For the text-containing cell, return its midpoint in (x, y) coordinate format. 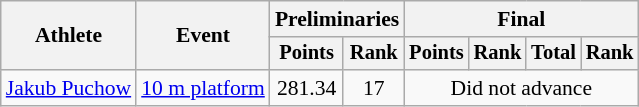
Athlete (68, 36)
Jakub Puchow (68, 88)
Preliminaries (337, 19)
Total (554, 54)
281.34 (307, 88)
10 m platform (203, 88)
Event (203, 36)
Final (521, 19)
Did not advance (521, 88)
17 (374, 88)
